For the text-containing cell, return its midpoint in (x, y) coordinate format. 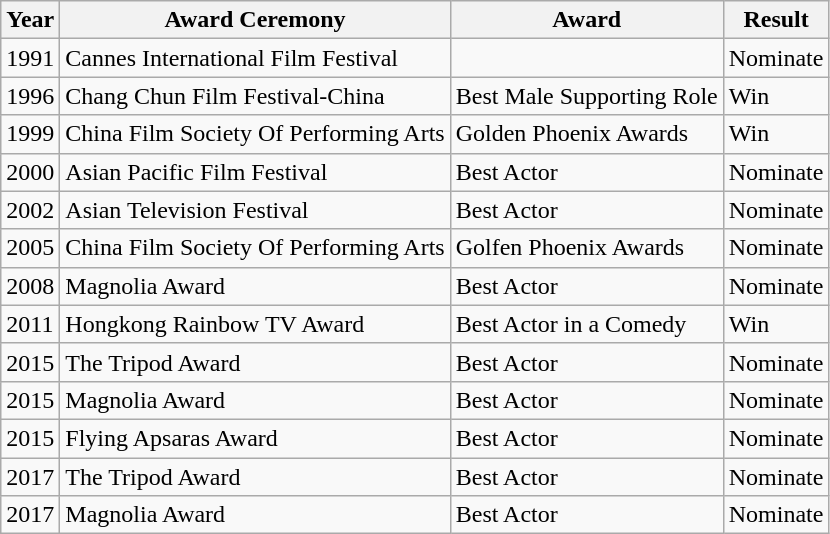
Result (776, 20)
Cannes International Film Festival (255, 58)
Asian Television Festival (255, 210)
Flying Apsaras Award (255, 438)
Award Ceremony (255, 20)
Best Actor in a Comedy (586, 324)
2011 (30, 324)
1999 (30, 134)
Asian Pacific Film Festival (255, 172)
2005 (30, 248)
Golfen Phoenix Awards (586, 248)
2008 (30, 286)
Year (30, 20)
Hongkong Rainbow TV Award (255, 324)
1991 (30, 58)
1996 (30, 96)
Award (586, 20)
2002 (30, 210)
Golden Phoenix Awards (586, 134)
Chang Chun Film Festival-China (255, 96)
2000 (30, 172)
Best Male Supporting Role (586, 96)
